Find where the given text appears and provide that cell's center as [X, Y] coordinate. 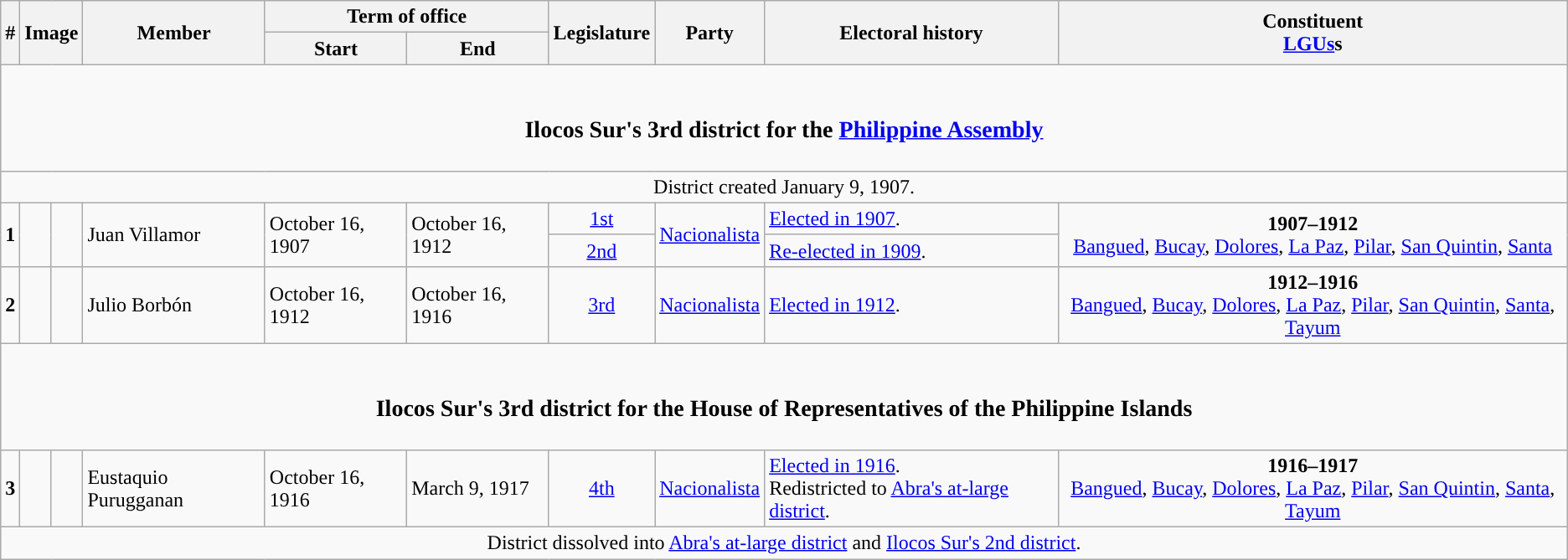
Ilocos Sur's 3rd district for the House of Representatives of the Philippine Islands [784, 397]
4th [601, 489]
3 [10, 489]
3rd [601, 305]
Member [174, 33]
Juan Villamor [174, 234]
Image [52, 33]
2nd [601, 250]
ConstituentLGUss [1313, 33]
1st [601, 218]
1912–1916Bangued, Bucay, Dolores, La Paz, Pilar, San Quintin, Santa, Tayum [1313, 305]
Party [710, 33]
Elected in 1912. [911, 305]
Re-elected in 1909. [911, 250]
Legislature [601, 33]
Eustaquio Purugganan [174, 489]
Julio Borbón [174, 305]
Start [335, 49]
1907–1912Bangued, Bucay, Dolores, La Paz, Pilar, San Quintin, Santa [1313, 234]
Elected in 1916.Redistricted to Abra's at-large district. [911, 489]
March 9, 1917 [477, 489]
Term of office [407, 17]
District created January 9, 1907. [784, 187]
1916–1917Bangued, Bucay, Dolores, La Paz, Pilar, San Quintin, Santa, Tayum [1313, 489]
2 [10, 305]
Electoral history [911, 33]
1 [10, 234]
# [10, 33]
End [477, 49]
District dissolved into Abra's at-large district and Ilocos Sur's 2nd district. [784, 543]
Elected in 1907. [911, 218]
October 16, 1907 [335, 234]
Ilocos Sur's 3rd district for the Philippine Assembly [784, 117]
